Find where the given text appears and provide that cell's center as [X, Y] coordinate. 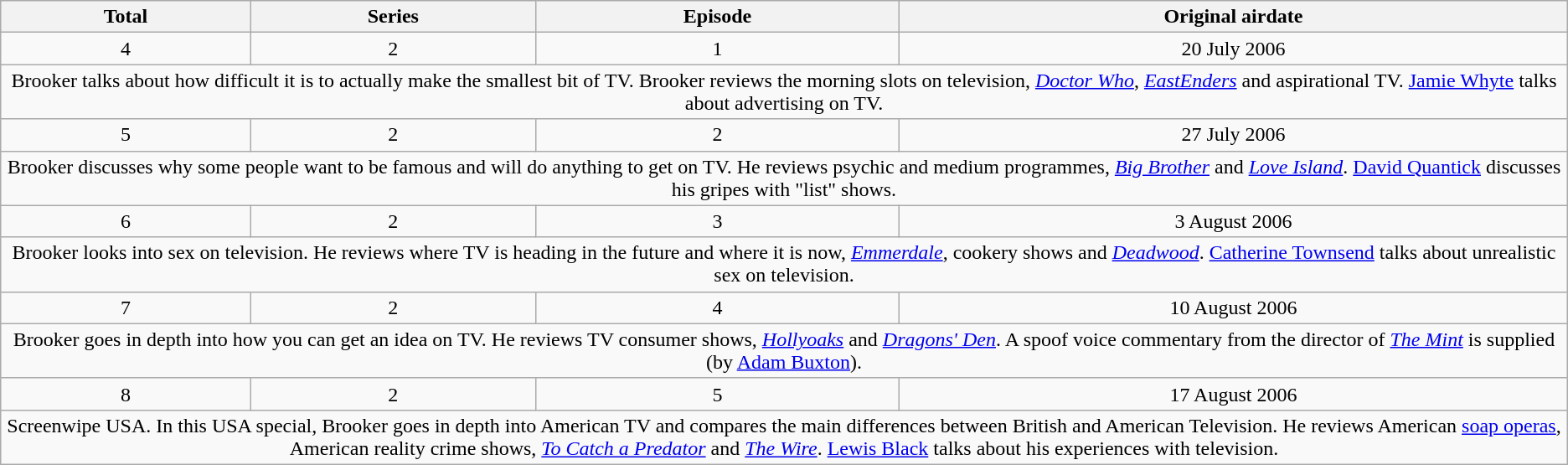
Episode [717, 17]
3 [717, 221]
6 [126, 221]
20 July 2006 [1234, 49]
17 August 2006 [1234, 394]
8 [126, 394]
27 July 2006 [1234, 135]
7 [126, 307]
10 August 2006 [1234, 307]
Total [126, 17]
Original airdate [1234, 17]
3 August 2006 [1234, 221]
1 [717, 49]
Series [393, 17]
